Locate the cell with the specified text and output its [x, y] center coordinate. 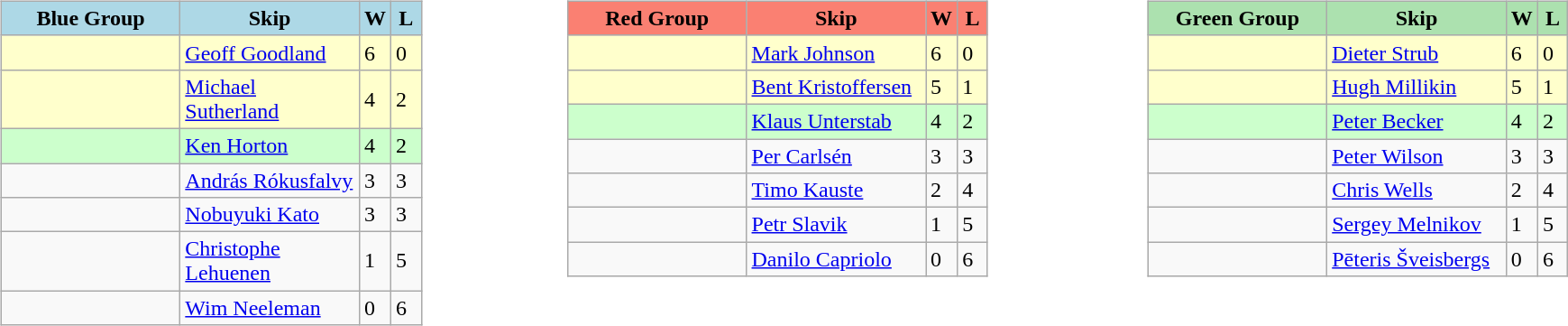
Wim Neeleman [271, 308]
András Rókusfalvy [271, 180]
Geoff Goodland [271, 52]
Green Group [1237, 18]
Pēteris Šveisbergs [1417, 259]
Klaus Unterstab [837, 121]
Nobuyuki Kato [271, 215]
Peter Becker [1417, 121]
Petr Slavik [837, 225]
Timo Kauste [837, 191]
Red Group [656, 18]
Dieter Strub [1417, 52]
Michael Sutherland [271, 99]
Danilo Capriolo [837, 259]
Christophe Lehuenen [271, 262]
Per Carlsén [837, 156]
Blue Group [90, 18]
Chris Wells [1417, 191]
Mark Johnson [837, 52]
Hugh Millikin [1417, 87]
Bent Kristoffersen [837, 87]
Peter Wilson [1417, 156]
Ken Horton [271, 145]
Sergey Melnikov [1417, 225]
